Extract the [x, y] coordinate from the center of the cell holding the provided text.  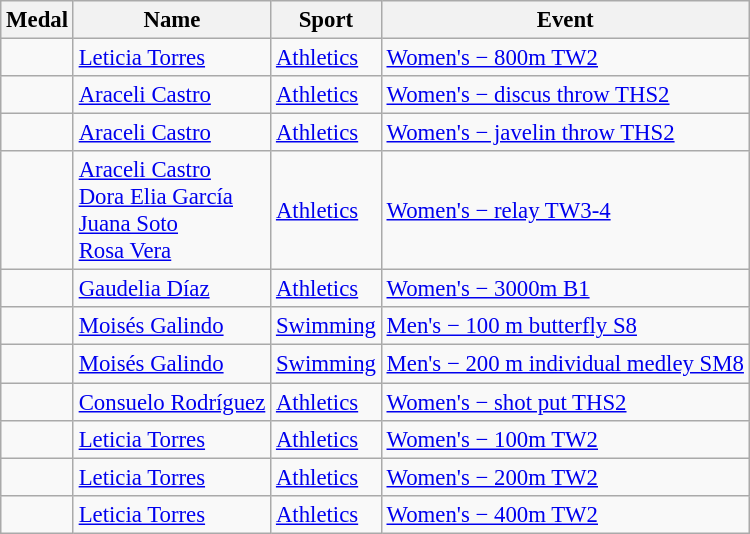
Medal [38, 20]
Name [172, 20]
Gaudelia Díaz [172, 289]
Women's − 3000m B1 [565, 289]
Event [565, 20]
Women's − relay TW3-4 [565, 210]
Sport [326, 20]
Men's − 100 m butterfly S8 [565, 327]
Araceli Castro Dora Elia García Juana Soto Rosa Vera [172, 210]
Women's − shot put THS2 [565, 402]
Consuelo Rodríguez [172, 402]
Women's − discus throw THS2 [565, 95]
Women's − 400m TW2 [565, 514]
Women's − 100m TW2 [565, 439]
Men's − 200 m individual medley SM8 [565, 364]
Women's − javelin throw THS2 [565, 133]
Women's − 800m TW2 [565, 58]
Women's − 200m TW2 [565, 477]
